From the cell containing the given text, extract its center point as (x, y) coordinate. 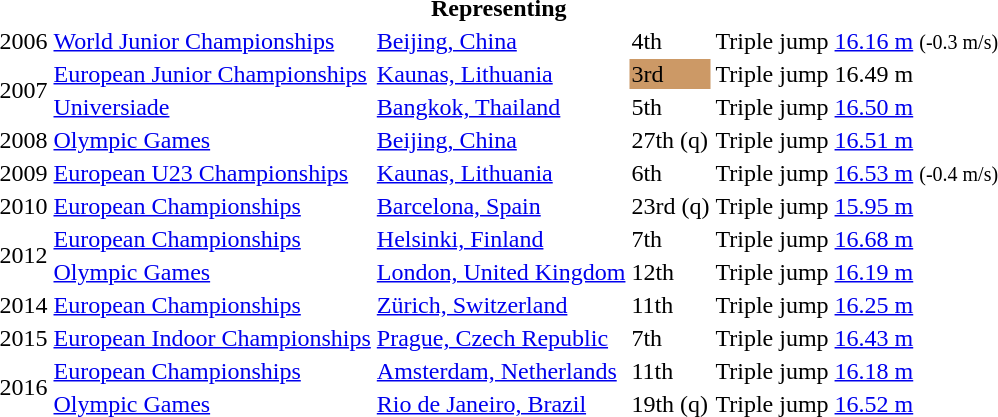
Barcelona, Spain (501, 206)
3rd (670, 74)
Helsinki, Finland (501, 239)
23rd (q) (670, 206)
European Indoor Championships (212, 338)
Zürich, Switzerland (501, 305)
European Junior Championships (212, 74)
5th (670, 107)
Universiade (212, 107)
27th (q) (670, 140)
6th (670, 173)
Prague, Czech Republic (501, 338)
World Junior Championships (212, 41)
Amsterdam, Netherlands (501, 371)
4th (670, 41)
European U23 Championships (212, 173)
12th (670, 272)
Bangkok, Thailand (501, 107)
London, United Kingdom (501, 272)
